Detect which cell encompasses the target text, then output its (x, y) center coordinate. 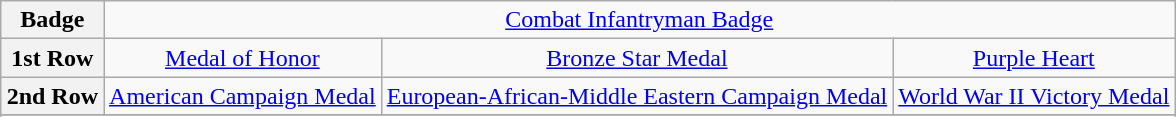
Purple Heart (1034, 58)
Medal of Honor (243, 58)
Combat Infantryman Badge (640, 20)
Bronze Star Medal (637, 58)
Badge (52, 20)
2nd Row (52, 96)
European-African-Middle Eastern Campaign Medal (637, 96)
1st Row (52, 58)
World War II Victory Medal (1034, 96)
American Campaign Medal (243, 96)
